Detect which cell encompasses the target text, then output its (x, y) center coordinate. 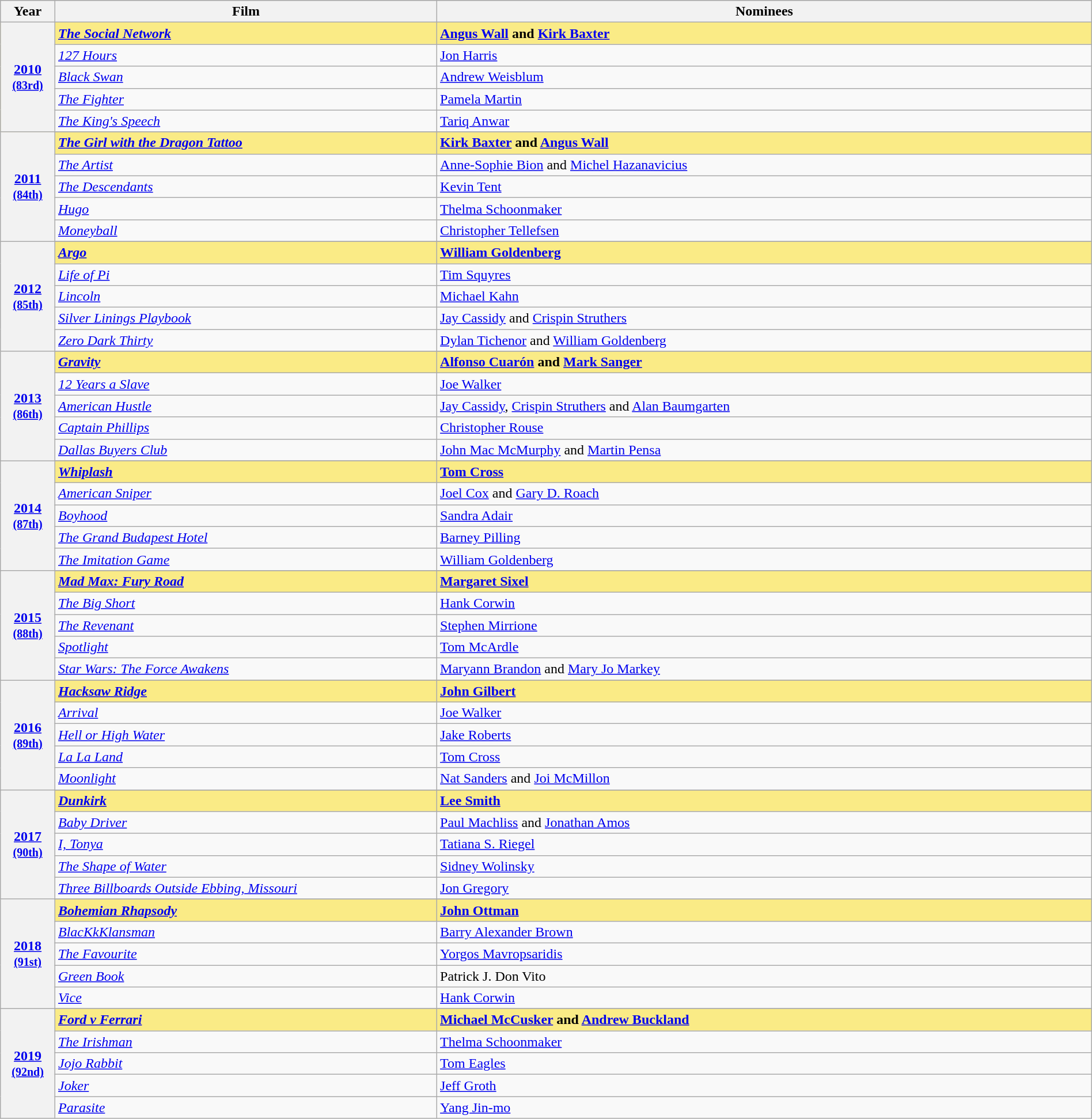
2015(88th) (28, 625)
12 Years a Slave (245, 384)
Star Wars: The Force Awakens (245, 669)
2017(90th) (28, 844)
Pamela Martin (765, 99)
2012(85th) (28, 296)
Dylan Tichenor and William Goldenberg (765, 340)
Year (28, 12)
Dunkirk (245, 801)
2018(91st) (28, 954)
Silver Linings Playbook (245, 318)
Jay Cassidy and Crispin Struthers (765, 318)
Michael Kahn (765, 297)
Hugo (245, 208)
Kevin Tent (765, 187)
The Imitation Game (245, 559)
The Shape of Water (245, 866)
Hell or High Water (245, 735)
Angus Wall and Kirk Baxter (765, 33)
Jon Gregory (765, 888)
Captain Phillips (245, 428)
Lincoln (245, 297)
The Irishman (245, 1042)
John Ottman (765, 910)
The Descendants (245, 187)
Michael McCusker and Andrew Buckland (765, 1020)
Kirk Baxter and Angus Wall (765, 143)
Green Book (245, 976)
The Favourite (245, 954)
Yang Jin-mo (765, 1107)
Three Billboards Outside Ebbing, Missouri (245, 888)
Barney Pilling (765, 537)
Joker (245, 1086)
Life of Pi (245, 275)
Boyhood (245, 515)
The Grand Budapest Hotel (245, 537)
Paul Machliss and Jonathan Amos (765, 822)
Whiplash (245, 472)
Mad Max: Fury Road (245, 581)
Tom McArdle (765, 647)
The King's Speech (245, 121)
Jake Roberts (765, 735)
Sandra Adair (765, 515)
2019(92nd) (28, 1064)
2014(87th) (28, 515)
2010(83rd) (28, 77)
Zero Dark Thirty (245, 340)
The Fighter (245, 99)
Nat Sanders and Joi McMillon (765, 779)
Nominees (765, 12)
Moneyball (245, 230)
Margaret Sixel (765, 581)
Bohemian Rhapsody (245, 910)
Hacksaw Ridge (245, 691)
2013(86th) (28, 406)
Ford v Ferrari (245, 1020)
Gravity (245, 362)
Christopher Tellefsen (765, 230)
Sidney Wolinsky (765, 866)
The Girl with the Dragon Tattoo (245, 143)
Tim Squyres (765, 275)
Maryann Brandon and Mary Jo Markey (765, 669)
American Sniper (245, 494)
Christopher Rouse (765, 428)
Dallas Buyers Club (245, 450)
John Gilbert (765, 691)
Jojo Rabbit (245, 1064)
The Social Network (245, 33)
Jay Cassidy, Crispin Struthers and Alan Baumgarten (765, 406)
Argo (245, 252)
Tatiana S. Riegel (765, 844)
Tom Eagles (765, 1064)
2016(89th) (28, 735)
Vice (245, 998)
Parasite (245, 1107)
127 Hours (245, 55)
Film (245, 12)
Anne-Sophie Bion and Michel Hazanavicius (765, 165)
Andrew Weisblum (765, 77)
2011(84th) (28, 187)
Tariq Anwar (765, 121)
BlacKkKlansman (245, 932)
Barry Alexander Brown (765, 932)
Spotlight (245, 647)
Alfonso Cuarón and Mark Sanger (765, 362)
Yorgos Mavropsaridis (765, 954)
The Artist (245, 165)
La La Land (245, 757)
I, Tonya (245, 844)
American Hustle (245, 406)
Black Swan (245, 77)
Moonlight (245, 779)
Stephen Mirrione (765, 625)
Jeff Groth (765, 1086)
Arrival (245, 713)
The Big Short (245, 603)
Lee Smith (765, 801)
Jon Harris (765, 55)
The Revenant (245, 625)
Baby Driver (245, 822)
John Mac McMurphy and Martin Pensa (765, 450)
Joel Cox and Gary D. Roach (765, 494)
Patrick J. Don Vito (765, 976)
